Extract the [X, Y] coordinate from the center of the cell holding the provided text.  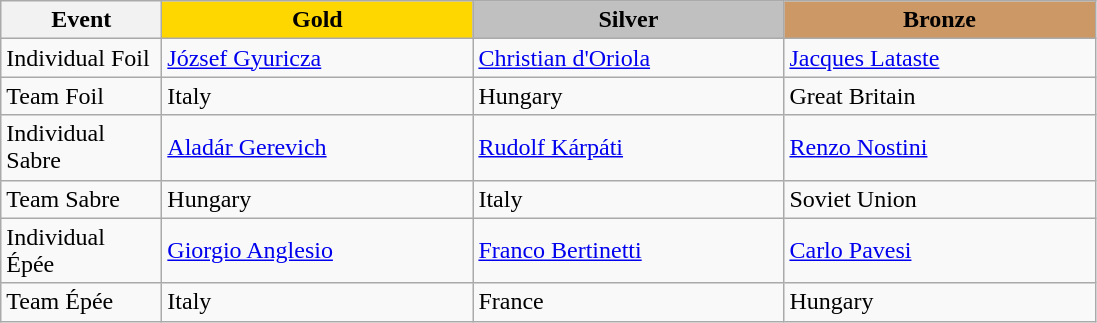
Franco Bertinetti [628, 250]
Great Britain [940, 96]
Team Épée [82, 302]
Individual Foil [82, 58]
Carlo Pavesi [940, 250]
Jacques Lataste [940, 58]
Aladár Gerevich [318, 148]
József Gyuricza [318, 58]
Silver [628, 20]
Bronze [940, 20]
Christian d'Oriola [628, 58]
Event [82, 20]
Soviet Union [940, 199]
Gold [318, 20]
Individual Épée [82, 250]
Rudolf Kárpáti [628, 148]
Renzo Nostini [940, 148]
Giorgio Anglesio [318, 250]
Team Sabre [82, 199]
France [628, 302]
Team Foil [82, 96]
Individual Sabre [82, 148]
